Locate the cell with the specified text and output its (X, Y) center coordinate. 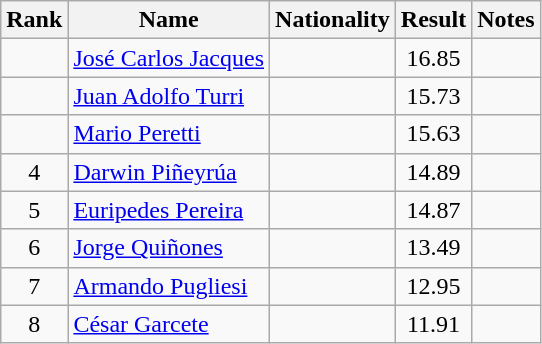
7 (34, 286)
15.63 (433, 134)
4 (34, 172)
Mario Peretti (169, 134)
12.95 (433, 286)
14.89 (433, 172)
14.87 (433, 210)
Jorge Quiñones (169, 248)
13.49 (433, 248)
Name (169, 20)
Rank (34, 20)
15.73 (433, 96)
Result (433, 20)
Armando Pugliesi (169, 286)
8 (34, 324)
César Garcete (169, 324)
Darwin Piñeyrúa (169, 172)
Euripedes Pereira (169, 210)
11.91 (433, 324)
16.85 (433, 58)
5 (34, 210)
Nationality (333, 20)
6 (34, 248)
Juan Adolfo Turri (169, 96)
José Carlos Jacques (169, 58)
Notes (506, 20)
